Pinpoint the cell where the given text exists, returning its [x, y] midpoint coordinate. 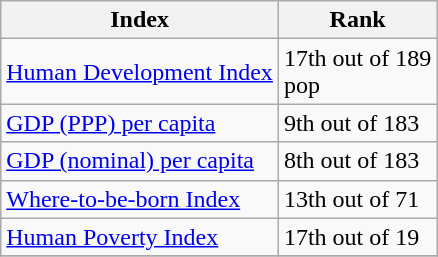
Rank [357, 20]
Where-to-be-born Index [140, 199]
Human Development Index [140, 72]
17th out of 19 [357, 237]
13th out of 71 [357, 199]
Human Poverty Index [140, 237]
9th out of 183 [357, 123]
17th out of 189pop [357, 72]
Index [140, 20]
GDP (nominal) per capita [140, 161]
8th out of 183 [357, 161]
GDP (PPP) per capita [140, 123]
